Provide the (X, Y) coordinate of the cell's center where the given text is located.  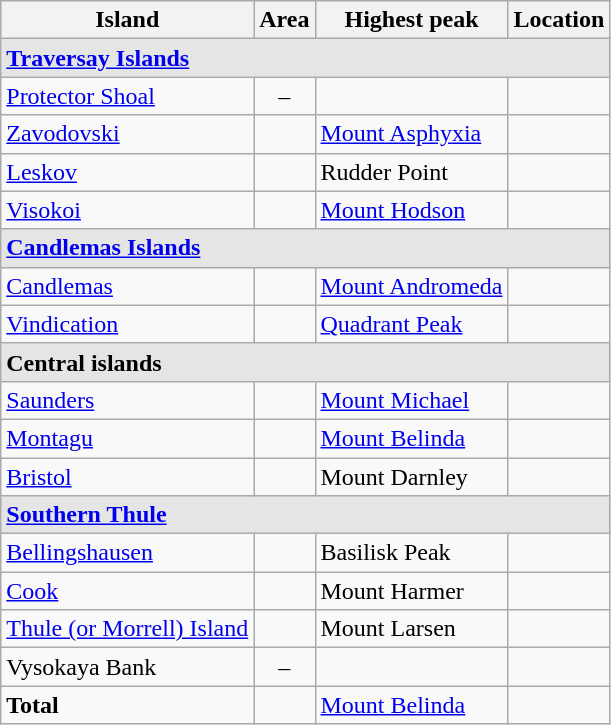
Candlemas (128, 286)
Mount Asphyxia (412, 134)
Mount Andromeda (412, 286)
Visokoi (128, 210)
Bristol (128, 477)
Quadrant Peak (412, 324)
Location (559, 20)
Zavodovski (128, 134)
Island (128, 20)
Mount Harmer (412, 591)
Montagu (128, 438)
Thule (or Morrell) Island (128, 629)
Mount Hodson (412, 210)
Mount Larsen (412, 629)
Vysokaya Bank (128, 667)
Highest peak (412, 20)
Mount Darnley (412, 477)
Vindication (128, 324)
Basilisk Peak (412, 553)
Traversay Islands (306, 58)
Candlemas Islands (306, 248)
Total (128, 705)
Protector Shoal (128, 96)
Southern Thule (306, 515)
Bellingshausen (128, 553)
Area (284, 20)
Cook (128, 591)
Saunders (128, 400)
Leskov (128, 172)
Rudder Point (412, 172)
Mount Michael (412, 400)
Central islands (306, 362)
